Return the (x, y) coordinate for the center point of the cell that contains the specified text.  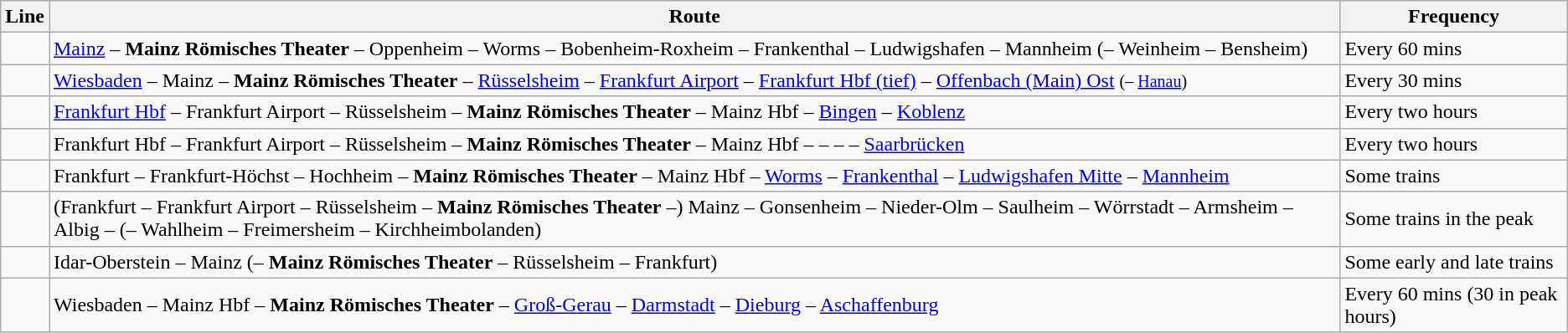
Frankfurt Hbf – Frankfurt Airport – Rüsselsheim – Mainz Römisches Theater – Mainz Hbf – – – – Saarbrücken (694, 144)
Every 60 mins (30 in peak hours) (1454, 305)
Line (25, 17)
Wiesbaden – Mainz Hbf – Mainz Römisches Theater – Groß-Gerau – Darmstadt – Dieburg – Aschaffenburg (694, 305)
Some trains in the peak (1454, 219)
Wiesbaden – Mainz – Mainz Römisches Theater – Rüsselsheim – Frankfurt Airport – Frankfurt Hbf (tief) – Offenbach (Main) Ost (– Hanau) (694, 80)
Idar-Oberstein – Mainz (– Mainz Römisches Theater – Rüsselsheim – Frankfurt) (694, 262)
Mainz – Mainz Römisches Theater – Oppenheim – Worms – Bobenheim-Roxheim – Frankenthal – Ludwigshafen – Mannheim (– Weinheim – Bensheim) (694, 49)
Frequency (1454, 17)
Frankfurt – Frankfurt-Höchst – Hochheim – Mainz Römisches Theater – Mainz Hbf – Worms – Frankenthal – Ludwigshafen Mitte – Mannheim (694, 176)
Some early and late trains (1454, 262)
Some trains (1454, 176)
Route (694, 17)
Every 30 mins (1454, 80)
Frankfurt Hbf – Frankfurt Airport – Rüsselsheim – Mainz Römisches Theater – Mainz Hbf – Bingen – Koblenz (694, 112)
Every 60 mins (1454, 49)
